Output the (x, y) coordinate of the center of the cell containing the given text.  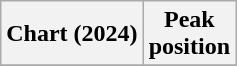
Chart (2024) (72, 34)
Peakposition (189, 34)
